Output the [x, y] coordinate of the center of the cell containing the given text.  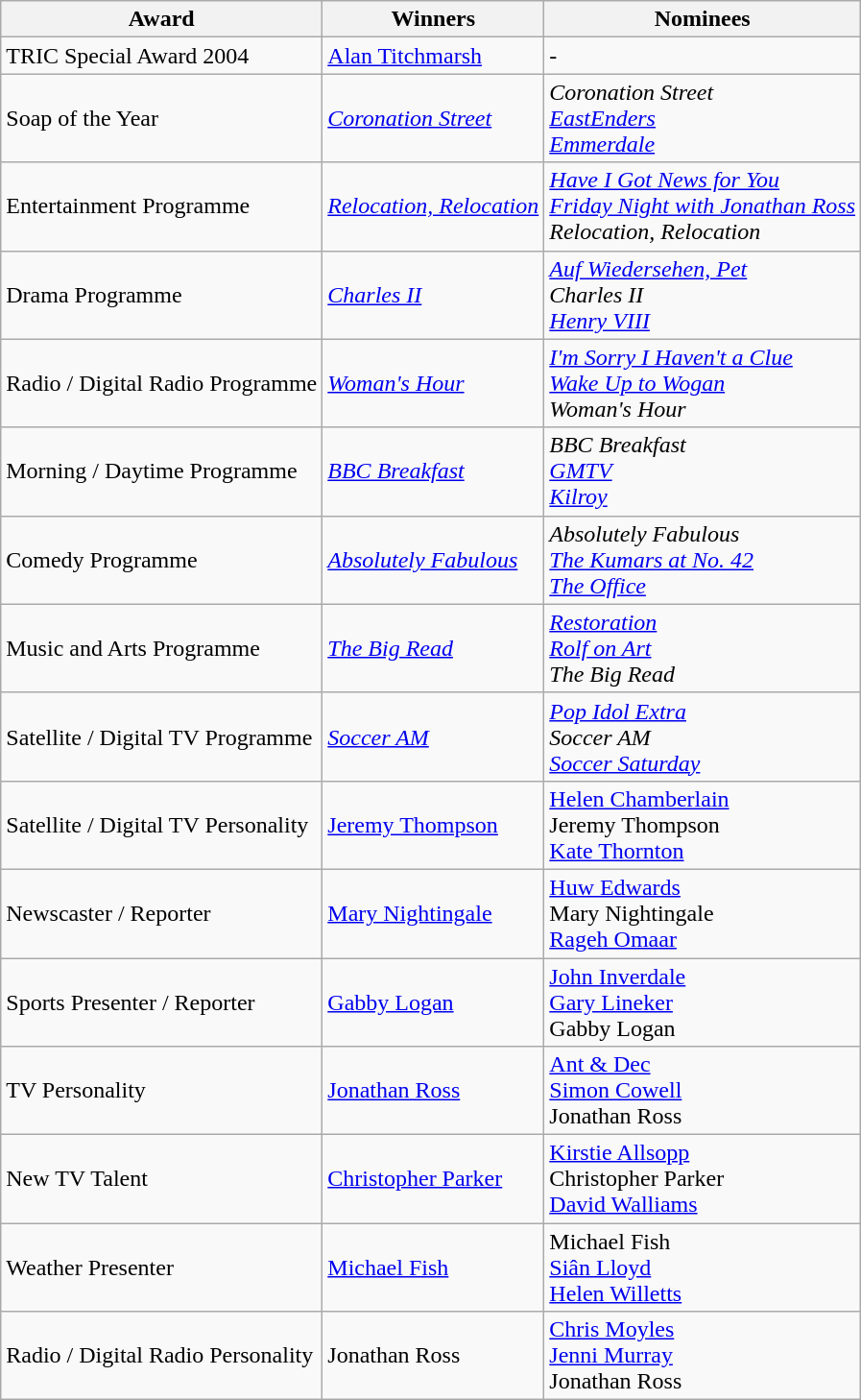
Michael Fish [434, 1267]
Drama Programme [161, 295]
Restoration Rolf on Art The Big Read [703, 648]
Auf Wiedersehen, Pet Charles II Henry VIII [703, 295]
Sports Presenter / Reporter [161, 1002]
Charles II [434, 295]
Entertainment Programme [161, 206]
Christopher Parker [434, 1179]
Woman's Hour [434, 383]
Nominees [703, 19]
Gabby Logan [434, 1002]
Radio / Digital Radio Programme [161, 383]
BBC Breakfast [434, 471]
Jeremy Thompson [434, 825]
TRIC Special Award 2004 [161, 56]
Coronation Street [434, 118]
The Big Read [434, 648]
Award [161, 19]
Ant & Dec Simon Cowell Jonathan Ross [703, 1091]
Relocation, Relocation [434, 206]
TV Personality [161, 1091]
John Inverdale Gary Lineker Gabby Logan [703, 1002]
Absolutely Fabulous [434, 560]
- [703, 56]
Morning / Daytime Programme [161, 471]
Alan Titchmarsh [434, 56]
Chris Moyles Jenni Murray Jonathan Ross [703, 1356]
Satellite / Digital TV Personality [161, 825]
Newscaster / Reporter [161, 913]
Absolutely Fabulous The Kumars at No. 42 The Office [703, 560]
Coronation Street EastEnders Emmerdale [703, 118]
Helen Chamberlain Jeremy Thompson Kate Thornton [703, 825]
Soccer AM [434, 736]
New TV Talent [161, 1179]
Comedy Programme [161, 560]
Music and Arts Programme [161, 648]
Winners [434, 19]
Satellite / Digital TV Programme [161, 736]
Soap of the Year [161, 118]
Kirstie Allsopp Christopher Parker David Walliams [703, 1179]
Radio / Digital Radio Personality [161, 1356]
Weather Presenter [161, 1267]
Huw Edwards Mary Nightingale Rageh Omaar [703, 913]
Pop Idol Extra Soccer AM Soccer Saturday [703, 736]
BBC Breakfast GMTV Kilroy [703, 471]
Mary Nightingale [434, 913]
Michael Fish Siân Lloyd Helen Willetts [703, 1267]
I'm Sorry I Haven't a Clue Wake Up to Wogan Woman's Hour [703, 383]
Have I Got News for You Friday Night with Jonathan Ross Relocation, Relocation [703, 206]
